From the cell containing the given text, extract its center point as [X, Y] coordinate. 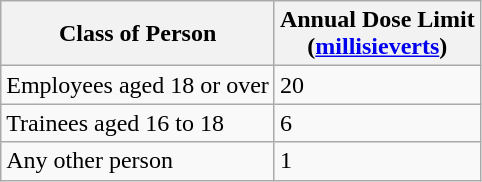
Annual Dose Limit(millisieverts) [377, 34]
1 [377, 161]
Employees aged 18 or over [138, 85]
Trainees aged 16 to 18 [138, 123]
Any other person [138, 161]
Class of Person [138, 34]
6 [377, 123]
20 [377, 85]
